From the cell containing the given text, extract its center point as [x, y] coordinate. 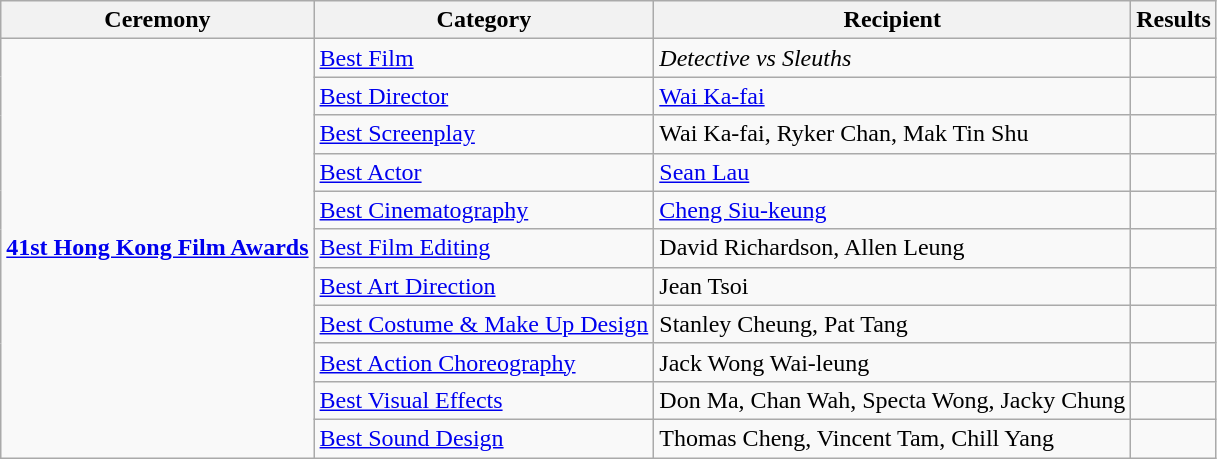
Cheng Siu-keung [892, 210]
Jack Wong Wai-leung [892, 362]
Best Visual Effects [484, 400]
Best Screenplay [484, 134]
Jean Tsoi [892, 286]
Best Actor [484, 172]
Category [484, 20]
Best Film Editing [484, 248]
Results [1174, 20]
Wai Ka-fai, Ryker Chan, Mak Tin Shu [892, 134]
Detective vs Sleuths [892, 58]
Best Film [484, 58]
David Richardson, Allen Leung [892, 248]
Ceremony [158, 20]
Stanley Cheung, Pat Tang [892, 324]
Best Action Choreography [484, 362]
Sean Lau [892, 172]
41st Hong Kong Film Awards [158, 248]
Best Sound Design [484, 438]
Best Director [484, 96]
Wai Ka-fai [892, 96]
Best Costume & Make Up Design [484, 324]
Best Art Direction [484, 286]
Thomas Cheng, Vincent Tam, Chill Yang [892, 438]
Don Ma, Chan Wah, Specta Wong, Jacky Chung [892, 400]
Best Cinematography [484, 210]
Recipient [892, 20]
